Extract the [x, y] coordinate from the center of the cell holding the provided text.  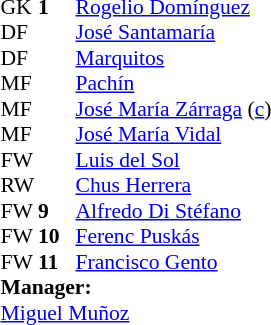
11 [57, 262]
9 [57, 211]
10 [57, 237]
RW [20, 185]
